Extract the (x, y) coordinate from the center of the cell holding the provided text.  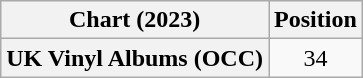
UK Vinyl Albums (OCC) (135, 58)
Chart (2023) (135, 20)
Position (316, 20)
34 (316, 58)
